Capture the cell that displays the provided text and extract its (x, y) central coordinate. 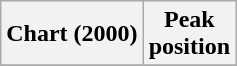
Chart (2000) (72, 34)
Peakposition (189, 34)
